Return the (x, y) coordinate for the center point of the cell that contains the specified text.  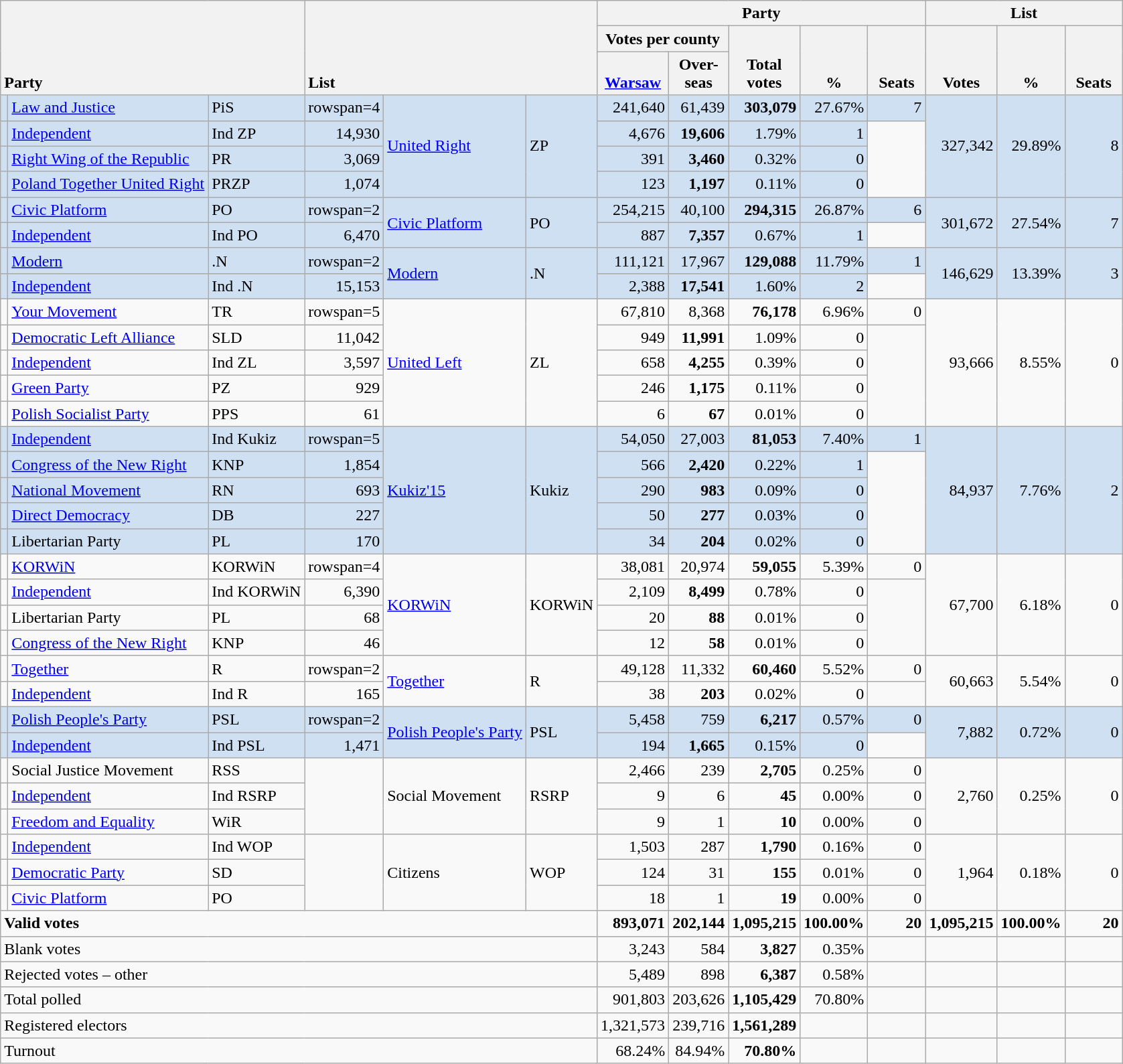
WOP (561, 872)
203 (699, 694)
1,503 (633, 847)
PRZP (256, 184)
17,541 (699, 286)
60,460 (765, 668)
Ind R (256, 694)
RSS (256, 771)
0.32% (765, 159)
Votes per county (663, 39)
204 (699, 541)
929 (344, 388)
123 (633, 184)
United Right (455, 146)
Social Movement (455, 796)
PiS (256, 108)
0.03% (765, 516)
901,803 (633, 1000)
5.52% (834, 668)
584 (699, 949)
ZP (561, 146)
0.16% (834, 847)
290 (633, 490)
PR (256, 159)
2,420 (699, 465)
Direct Democracy (108, 516)
26.87% (834, 210)
146,629 (962, 273)
34 (633, 541)
2,109 (633, 592)
254,215 (633, 210)
13.39% (1031, 273)
983 (699, 490)
5.39% (834, 566)
165 (344, 694)
0.35% (834, 949)
RN (256, 490)
31 (699, 872)
0.58% (834, 974)
124 (633, 872)
301,672 (962, 222)
287 (699, 847)
1,790 (765, 847)
202,144 (699, 923)
Kukiz'15 (455, 490)
241,640 (633, 108)
1,321,573 (633, 1025)
Law and Justice (108, 108)
Ind RSRP (256, 796)
170 (344, 541)
303,079 (765, 108)
5,489 (633, 974)
6.96% (834, 311)
898 (699, 974)
0.78% (765, 592)
1,964 (962, 872)
0.39% (765, 363)
1,175 (699, 388)
Rejected votes – other (299, 974)
1,561,289 (765, 1025)
0.18% (1031, 872)
Green Party (108, 388)
Turnout (299, 1051)
11.79% (834, 260)
Ind PO (256, 235)
ZL (561, 362)
88 (699, 617)
19,606 (699, 133)
61,439 (699, 108)
68.24% (633, 1051)
Warsaw (633, 74)
Valid votes (299, 923)
Polish Socialist Party (108, 414)
17,967 (699, 260)
Kukiz (561, 490)
0.67% (765, 235)
239,716 (699, 1025)
194 (633, 745)
7.76% (1031, 490)
67,700 (962, 605)
5,458 (633, 719)
8 (1094, 146)
National Movement (108, 490)
58 (699, 643)
2,388 (633, 286)
Ind Kukiz (256, 439)
227 (344, 516)
5.54% (1031, 681)
67 (699, 414)
239 (699, 771)
81,053 (765, 439)
1.60% (765, 286)
38 (633, 694)
84.94% (699, 1051)
8,499 (699, 592)
Democratic Left Alliance (108, 337)
566 (633, 465)
Freedom and Equality (108, 822)
Registered electors (299, 1025)
Right Wing of the Republic (108, 159)
Over-seas (699, 74)
84,937 (962, 490)
8,368 (699, 311)
6,217 (765, 719)
3 (1094, 273)
327,342 (962, 146)
18 (633, 898)
1.09% (765, 337)
693 (344, 490)
2,760 (962, 796)
1.79% (765, 133)
Citizens (455, 872)
1,105,429 (765, 1000)
3,827 (765, 949)
155 (765, 872)
68 (344, 617)
246 (633, 388)
3,069 (344, 159)
67,810 (633, 311)
RSRP (561, 796)
29.89% (1031, 146)
61 (344, 414)
27,003 (699, 439)
19 (765, 898)
8.55% (1031, 362)
1,854 (344, 465)
Ind WOP (256, 847)
93,666 (962, 362)
Ind ZL (256, 363)
0.22% (765, 465)
6,387 (765, 974)
759 (699, 719)
46 (344, 643)
12 (633, 643)
14,930 (344, 133)
38,081 (633, 566)
0.09% (765, 490)
27.67% (834, 108)
76,178 (765, 311)
Ind KORWiN (256, 592)
2,705 (765, 771)
7,357 (699, 235)
1,074 (344, 184)
Ind PSL (256, 745)
1,471 (344, 745)
59,055 (765, 566)
40,100 (699, 210)
20,974 (699, 566)
111,121 (633, 260)
Ind ZP (256, 133)
294,315 (765, 210)
6.18% (1031, 605)
0.57% (834, 719)
Social Justice Movement (108, 771)
1,197 (699, 184)
SD (256, 872)
15,153 (344, 286)
11,332 (699, 668)
54,050 (633, 439)
0.15% (765, 745)
60,663 (962, 681)
391 (633, 159)
2,466 (633, 771)
TR (256, 311)
6,470 (344, 235)
1,665 (699, 745)
Ind .N (256, 286)
50 (633, 516)
11,991 (699, 337)
4,676 (633, 133)
27.54% (1031, 222)
887 (633, 235)
Democratic Party (108, 872)
DB (256, 516)
PPS (256, 414)
7.40% (834, 439)
658 (633, 363)
Total polled (299, 1000)
0.72% (1031, 732)
Blank votes (299, 949)
3,597 (344, 363)
949 (633, 337)
Votes (962, 60)
3,243 (633, 949)
3,460 (699, 159)
Poland Together United Right (108, 184)
7,882 (962, 732)
United Left (455, 362)
WiR (256, 822)
49,128 (633, 668)
11,042 (344, 337)
Totalvotes (765, 60)
10 (765, 822)
129,088 (765, 260)
277 (699, 516)
Your Movement (108, 311)
893,071 (633, 923)
PZ (256, 388)
4,255 (699, 363)
45 (765, 796)
6,390 (344, 592)
203,626 (699, 1000)
SLD (256, 337)
